Provide the [X, Y] coordinate of the cell's center where the given text is located.  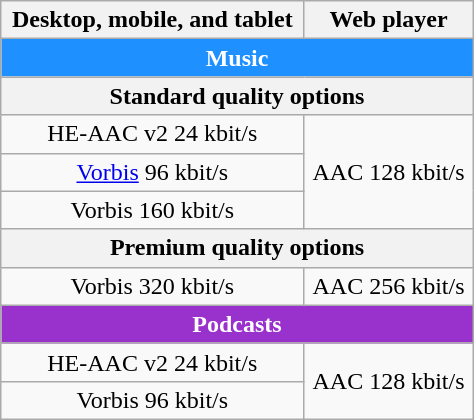
Desktop, mobile, and tablet [152, 20]
Premium quality options [237, 248]
Standard quality options [237, 96]
AAC 256 kbit/s [388, 286]
Web player [388, 20]
Music [237, 58]
Vorbis 160 kbit/s [152, 210]
Podcasts [237, 324]
Vorbis 320 kbit/s [152, 286]
